Capture the cell that displays the provided text and extract its [x, y] central coordinate. 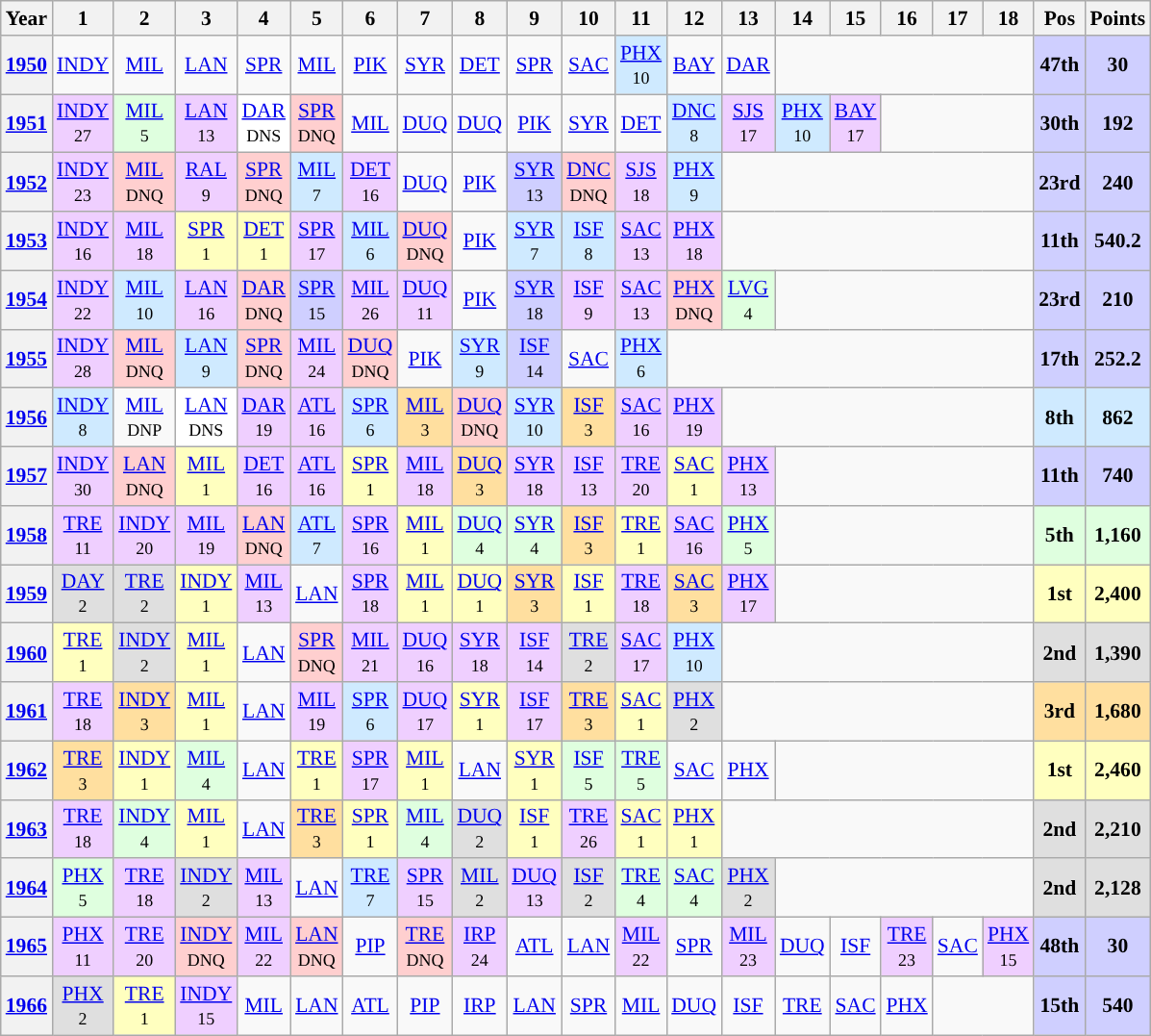
12 [694, 18]
INDY [83, 65]
47th [1060, 65]
Points [1118, 18]
DAY2 [83, 594]
TRE [802, 1006]
MILDNP [144, 417]
INDY8 [83, 417]
LAN16 [206, 300]
1957 [27, 477]
MIL7 [316, 183]
SPR16 [371, 535]
INDY16 [83, 240]
240 [1118, 183]
TRE23 [906, 947]
LVG4 [748, 300]
PHX15 [1008, 947]
INDY15 [206, 1006]
SPR18 [371, 594]
BAY [694, 65]
MIL5 [144, 123]
ISF9 [588, 300]
5 [316, 18]
8th [1060, 417]
PHX11 [83, 947]
MIL26 [371, 300]
1 [83, 18]
1963 [27, 829]
DUQ1 [479, 594]
DUQ3 [479, 477]
13 [748, 18]
MIL21 [371, 652]
PHX9 [694, 183]
IRP [479, 1006]
INDY30 [83, 477]
1950 [27, 65]
1,160 [1118, 535]
SYR9 [479, 358]
MIL10 [144, 300]
2,128 [1118, 889]
PHX19 [694, 417]
MIL2 [479, 889]
DUQ17 [425, 712]
1959 [27, 594]
1,390 [1118, 652]
1961 [27, 712]
10 [588, 18]
1964 [27, 889]
PHX1 [694, 829]
INDY4 [144, 829]
1954 [27, 300]
SYR13 [535, 183]
INDY22 [83, 300]
TRE5 [640, 770]
INDY23 [83, 183]
3rd [1060, 712]
INDY20 [144, 535]
30th [1060, 123]
2,210 [1118, 829]
IRP24 [479, 947]
LAN9 [206, 358]
INDYDNQ [206, 947]
SYR3 [535, 594]
TRE26 [588, 829]
1966 [27, 1006]
ISF5 [588, 770]
540.2 [1118, 240]
SAC4 [694, 889]
48th [1060, 947]
4 [263, 18]
RAL9 [206, 183]
TRE4 [640, 889]
1965 [27, 947]
ISF8 [588, 240]
PHX6 [640, 358]
ISF13 [588, 477]
17th [1060, 358]
2 [144, 18]
11 [640, 18]
LANDNS [206, 417]
8 [479, 18]
DAR [748, 65]
SJS17 [748, 123]
18 [1008, 18]
862 [1118, 417]
DUQ2 [479, 829]
740 [1118, 477]
Pos [1060, 18]
SAC3 [694, 594]
1,680 [1118, 712]
DUQ13 [535, 889]
SYR4 [535, 535]
5th [1060, 535]
PHX13 [748, 477]
DAR19 [263, 417]
DNCDNQ [588, 183]
MIL6 [371, 240]
Year [27, 18]
1953 [27, 240]
ISF2 [588, 889]
MIL3 [425, 417]
1955 [27, 358]
TREDNQ [425, 947]
1952 [27, 183]
PHXDNQ [694, 300]
2,460 [1118, 770]
1962 [27, 770]
540 [1118, 1006]
16 [906, 18]
14 [802, 18]
252.2 [1118, 358]
1960 [27, 652]
PHX18 [694, 240]
1951 [27, 123]
INDY3 [144, 712]
15th [1060, 1006]
SYR10 [535, 417]
ATL7 [316, 535]
DET1 [263, 240]
3 [206, 18]
DARDNS [263, 123]
DUQ4 [479, 535]
DNC8 [694, 123]
LAN13 [206, 123]
1956 [27, 417]
TRE7 [371, 889]
2,400 [1118, 594]
17 [958, 18]
210 [1118, 300]
DARDNQ [263, 300]
7 [425, 18]
192 [1118, 123]
DUQ16 [425, 652]
SJS18 [640, 183]
1958 [27, 535]
SAC17 [640, 652]
6 [371, 18]
ISF17 [535, 712]
MIL23 [748, 947]
INDY27 [83, 123]
INDY28 [83, 358]
15 [856, 18]
9 [535, 18]
PHX17 [748, 594]
BAY17 [856, 123]
MIL24 [316, 358]
DUQ11 [425, 300]
SYR7 [535, 240]
TRE11 [83, 535]
